Pinpoint the cell where the given text exists, returning its [X, Y] midpoint coordinate. 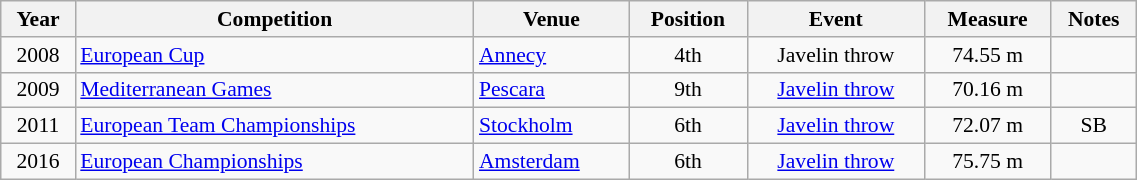
Mediterranean Games [274, 90]
European Championships [274, 162]
2016 [38, 162]
74.55 m [988, 55]
2009 [38, 90]
Position [688, 19]
2011 [38, 126]
Venue [552, 19]
Annecy [552, 55]
Event [836, 19]
Measure [988, 19]
2008 [38, 55]
European Cup [274, 55]
72.07 m [988, 126]
SB [1094, 126]
9th [688, 90]
Year [38, 19]
4th [688, 55]
European Team Championships [274, 126]
Stockholm [552, 126]
70.16 m [988, 90]
Competition [274, 19]
Notes [1094, 19]
Amsterdam [552, 162]
75.75 m [988, 162]
Pescara [552, 90]
